Search for the cell housing the specified text and yield its [X, Y] center coordinate. 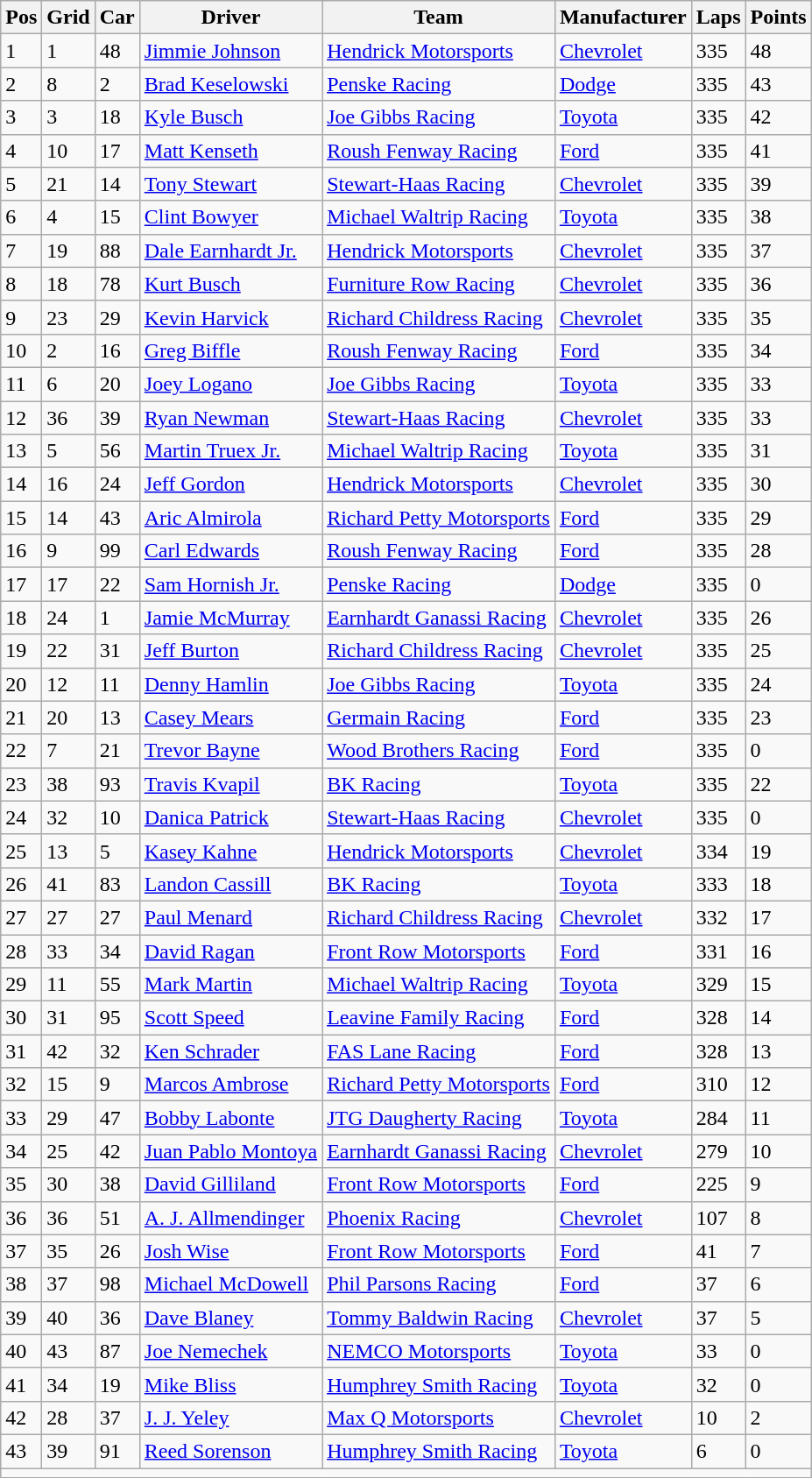
Tony Stewart [230, 184]
Phil Parsons Racing [439, 1284]
Reed Sorenson [230, 1451]
Greg Biffle [230, 350]
99 [117, 551]
Danica Patrick [230, 817]
332 [718, 917]
310 [718, 1085]
Dave Blaney [230, 1318]
279 [718, 1151]
A. J. Allmendinger [230, 1218]
Martin Truex Jr. [230, 451]
Michael McDowell [230, 1284]
Paul Menard [230, 917]
Jeff Burton [230, 651]
87 [117, 1351]
78 [117, 284]
225 [718, 1185]
Germain Racing [439, 718]
98 [117, 1284]
Tommy Baldwin Racing [439, 1318]
Car [117, 18]
Carl Edwards [230, 551]
334 [718, 851]
88 [117, 251]
107 [718, 1218]
Casey Mears [230, 718]
Josh Wise [230, 1251]
333 [718, 884]
Kurt Busch [230, 284]
Laps [718, 18]
Joe Nemechek [230, 1351]
David Gilliland [230, 1185]
Points [778, 18]
Travis Kvapil [230, 784]
Kasey Kahne [230, 851]
Aric Almirola [230, 518]
Max Q Motorsports [439, 1418]
Ken Schrader [230, 1051]
51 [117, 1218]
284 [718, 1118]
Jamie McMurray [230, 618]
Furniture Row Racing [439, 284]
Jimmie Johnson [230, 51]
Pos [21, 18]
55 [117, 985]
Landon Cassill [230, 884]
Jeff Gordon [230, 484]
Grid [68, 18]
Mark Martin [230, 985]
Marcos Ambrose [230, 1085]
Juan Pablo Montoya [230, 1151]
Manufacturer [623, 18]
Driver [230, 18]
Phoenix Racing [439, 1218]
93 [117, 784]
Matt Kenseth [230, 151]
Kyle Busch [230, 117]
Clint Bowyer [230, 217]
J. J. Yeley [230, 1418]
Mike Bliss [230, 1384]
Scott Speed [230, 1018]
95 [117, 1018]
Denny Hamlin [230, 684]
NEMCO Motorsports [439, 1351]
David Ragan [230, 951]
JTG Daugherty Racing [439, 1118]
Wood Brothers Racing [439, 751]
Bobby Labonte [230, 1118]
329 [718, 985]
56 [117, 451]
47 [117, 1118]
Brad Keselowski [230, 84]
Leavine Family Racing [439, 1018]
Team [439, 18]
Kevin Harvick [230, 317]
331 [718, 951]
83 [117, 884]
FAS Lane Racing [439, 1051]
Dale Earnhardt Jr. [230, 251]
Joey Logano [230, 384]
91 [117, 1451]
Trevor Bayne [230, 751]
Sam Hornish Jr. [230, 584]
Ryan Newman [230, 418]
